Provide the (x, y) coordinate of the cell's center where the given text is located.  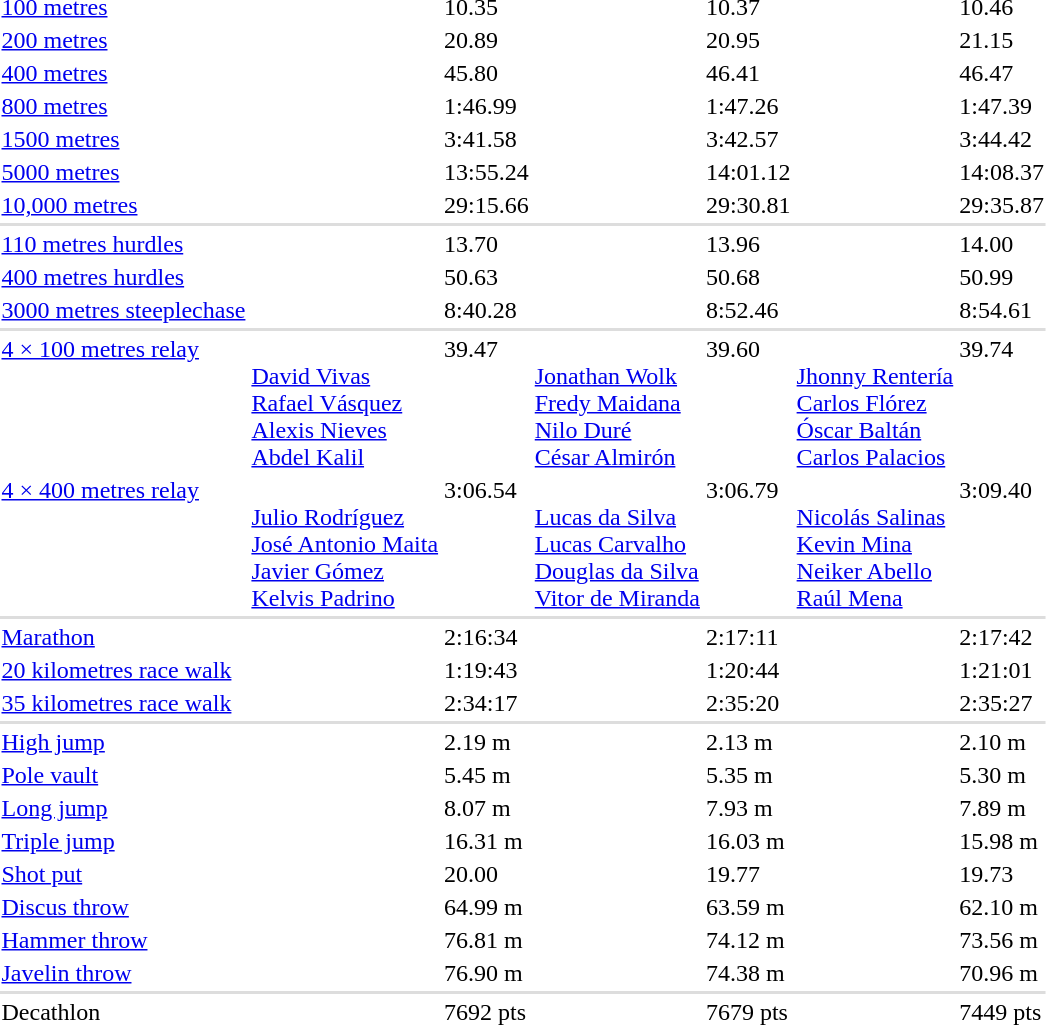
14.00 (1002, 244)
46.47 (1002, 73)
3:06.79 (748, 544)
8:54.61 (1002, 310)
39.47 (487, 403)
29:35.87 (1002, 205)
Pole vault (124, 775)
Jhonny RenteríaCarlos FlórezÓscar BaltánCarlos Palacios (875, 403)
400 metres (124, 73)
David VivasRafael VásquezAlexis NievesAbdel Kalil (345, 403)
800 metres (124, 106)
35 kilometres race walk (124, 703)
1:21:01 (1002, 670)
73.56 m (1002, 940)
1:20:44 (748, 670)
62.10 m (1002, 907)
13.70 (487, 244)
Long jump (124, 808)
5.30 m (1002, 775)
3:41.58 (487, 139)
Julio RodríguezJosé Antonio MaitaJavier GómezKelvis Padrino (345, 544)
1:19:43 (487, 670)
10,000 metres (124, 205)
70.96 m (1002, 973)
2:16:34 (487, 637)
74.38 m (748, 973)
8.07 m (487, 808)
Shot put (124, 874)
20.00 (487, 874)
14:08.37 (1002, 172)
20.89 (487, 40)
19.73 (1002, 874)
76.90 m (487, 973)
3:44.42 (1002, 139)
Marathon (124, 637)
50.99 (1002, 277)
16.31 m (487, 841)
13.96 (748, 244)
Discus throw (124, 907)
13:55.24 (487, 172)
2:17:11 (748, 637)
High jump (124, 742)
45.80 (487, 73)
7.93 m (748, 808)
3:09.40 (1002, 544)
Hammer throw (124, 940)
400 metres hurdles (124, 277)
74.12 m (748, 940)
1500 metres (124, 139)
39.60 (748, 403)
8:52.46 (748, 310)
14:01.12 (748, 172)
29:15.66 (487, 205)
2:34:17 (487, 703)
5.45 m (487, 775)
Nicolás SalinasKevin MinaNeiker AbelloRaúl Mena (875, 544)
Jonathan WolkFredy MaidanaNilo DuréCésar Almirón (617, 403)
Javelin throw (124, 973)
Triple jump (124, 841)
2.10 m (1002, 742)
3:06.54 (487, 544)
2:35:27 (1002, 703)
5000 metres (124, 172)
1:46.99 (487, 106)
39.74 (1002, 403)
110 metres hurdles (124, 244)
8:40.28 (487, 310)
4 × 100 metres relay (124, 403)
1:47.26 (748, 106)
5.35 m (748, 775)
29:30.81 (748, 205)
50.68 (748, 277)
7.89 m (1002, 808)
19.77 (748, 874)
20.95 (748, 40)
3000 metres steeplechase (124, 310)
50.63 (487, 277)
16.03 m (748, 841)
76.81 m (487, 940)
3:42.57 (748, 139)
2.19 m (487, 742)
64.99 m (487, 907)
46.41 (748, 73)
4 × 400 metres relay (124, 544)
1:47.39 (1002, 106)
2:35:20 (748, 703)
15.98 m (1002, 841)
2.13 m (748, 742)
Lucas da SilvaLucas CarvalhoDouglas da SilvaVitor de Miranda (617, 544)
2:17:42 (1002, 637)
21.15 (1002, 40)
63.59 m (748, 907)
200 metres (124, 40)
20 kilometres race walk (124, 670)
